Scan for the cell matching the given text and deliver its [x, y] coordinate at center. 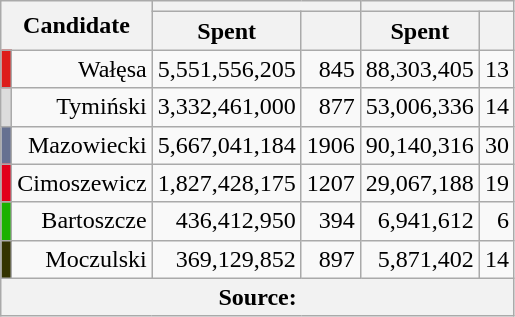
Cimoszewicz [82, 183]
6 [496, 221]
19 [496, 183]
436,412,950 [226, 221]
6,941,612 [420, 221]
Bartoszcze [82, 221]
845 [330, 69]
5,551,556,205 [226, 69]
13 [496, 69]
1,827,428,175 [226, 183]
877 [330, 107]
Wałęsa [82, 69]
29,067,188 [420, 183]
3,332,461,000 [226, 107]
1207 [330, 183]
Mazowiecki [82, 145]
Candidate [76, 26]
369,129,852 [226, 259]
Moczulski [82, 259]
5,871,402 [420, 259]
394 [330, 221]
88,303,405 [420, 69]
5,667,041,184 [226, 145]
Source: [258, 297]
53,006,336 [420, 107]
897 [330, 259]
30 [496, 145]
90,140,316 [420, 145]
Tymiński [82, 107]
1906 [330, 145]
